Determine the (X, Y) coordinate at the center of the cell enclosing the given text.  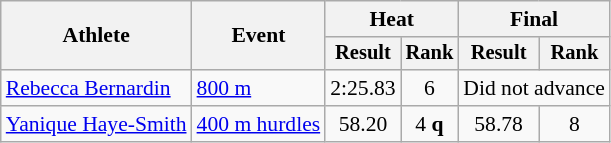
6 (430, 88)
400 m hurdles (259, 124)
Event (259, 36)
58.20 (362, 124)
800 m (259, 88)
Heat (392, 19)
58.78 (498, 124)
8 (574, 124)
Yanique Haye-Smith (96, 124)
Did not advance (534, 88)
4 q (430, 124)
Athlete (96, 36)
Rebecca Bernardin (96, 88)
Final (534, 19)
2:25.83 (362, 88)
